Return the (X, Y) coordinate for the center point of the cell that contains the specified text.  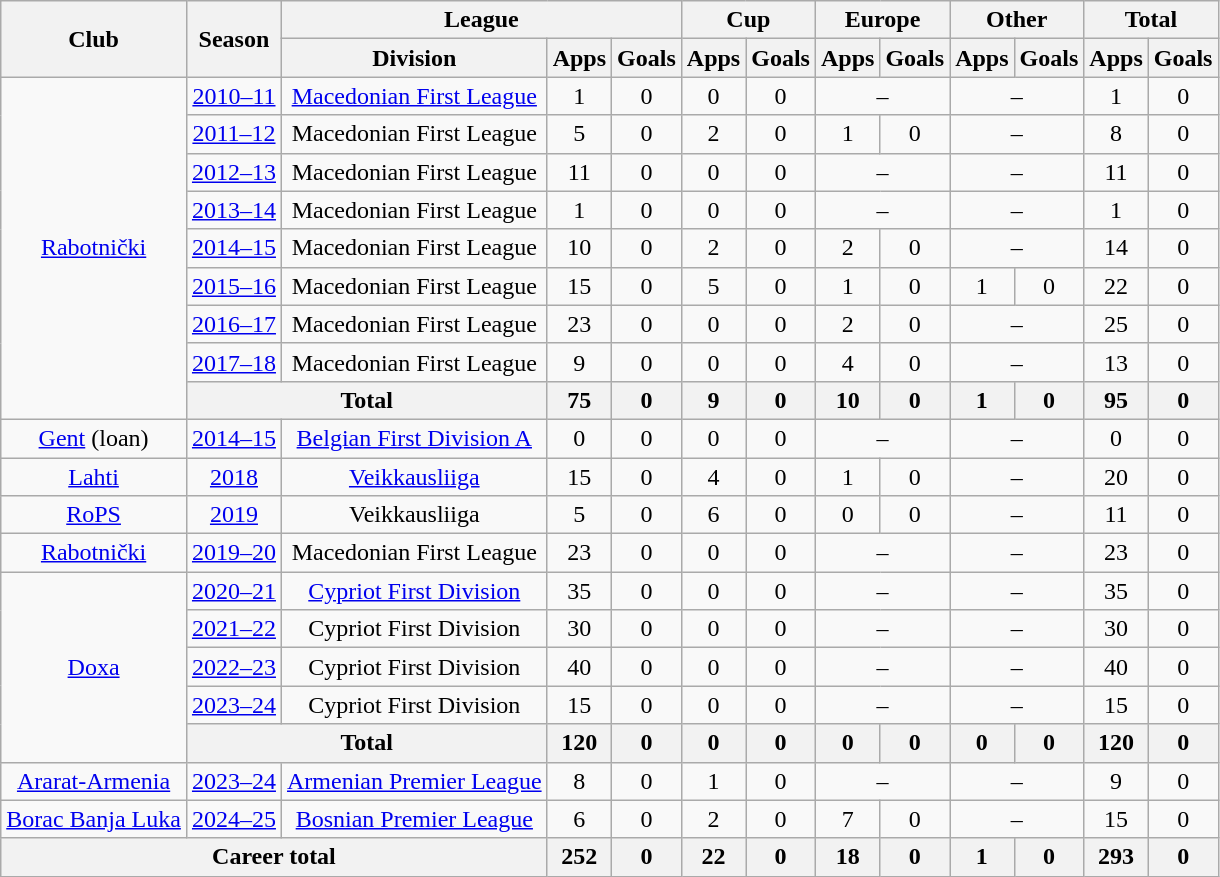
RoPS (94, 515)
Career total (274, 857)
Armenian Premier League (414, 781)
2012–13 (234, 172)
2010–11 (234, 96)
Other (1017, 20)
75 (579, 400)
2016–17 (234, 324)
14 (1116, 248)
18 (847, 857)
2015–16 (234, 286)
20 (1116, 477)
2022–23 (234, 667)
Ararat-Armenia (94, 781)
2020–21 (234, 591)
2019 (234, 515)
252 (579, 857)
Borac Banja Luka (94, 819)
Gent (loan) (94, 438)
2017–18 (234, 362)
2019–20 (234, 553)
Doxa (94, 667)
2018 (234, 477)
2024–25 (234, 819)
25 (1116, 324)
Europe (882, 20)
League (481, 20)
13 (1116, 362)
Club (94, 39)
Lahti (94, 477)
7 (847, 819)
Season (234, 39)
Bosnian Premier League (414, 819)
Cup (748, 20)
2013–14 (234, 210)
2021–22 (234, 629)
95 (1116, 400)
Belgian First Division A (414, 438)
293 (1116, 857)
2011–12 (234, 134)
Division (414, 58)
